Identify which cell holds the provided text, then report its (X, Y) central coordinate. 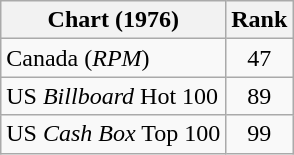
US Billboard Hot 100 (114, 96)
47 (260, 58)
US Cash Box Top 100 (114, 134)
Chart (1976) (114, 20)
Canada (RPM) (114, 58)
99 (260, 134)
89 (260, 96)
Rank (260, 20)
